Find where the given text appears and provide that cell's center as [X, Y] coordinate. 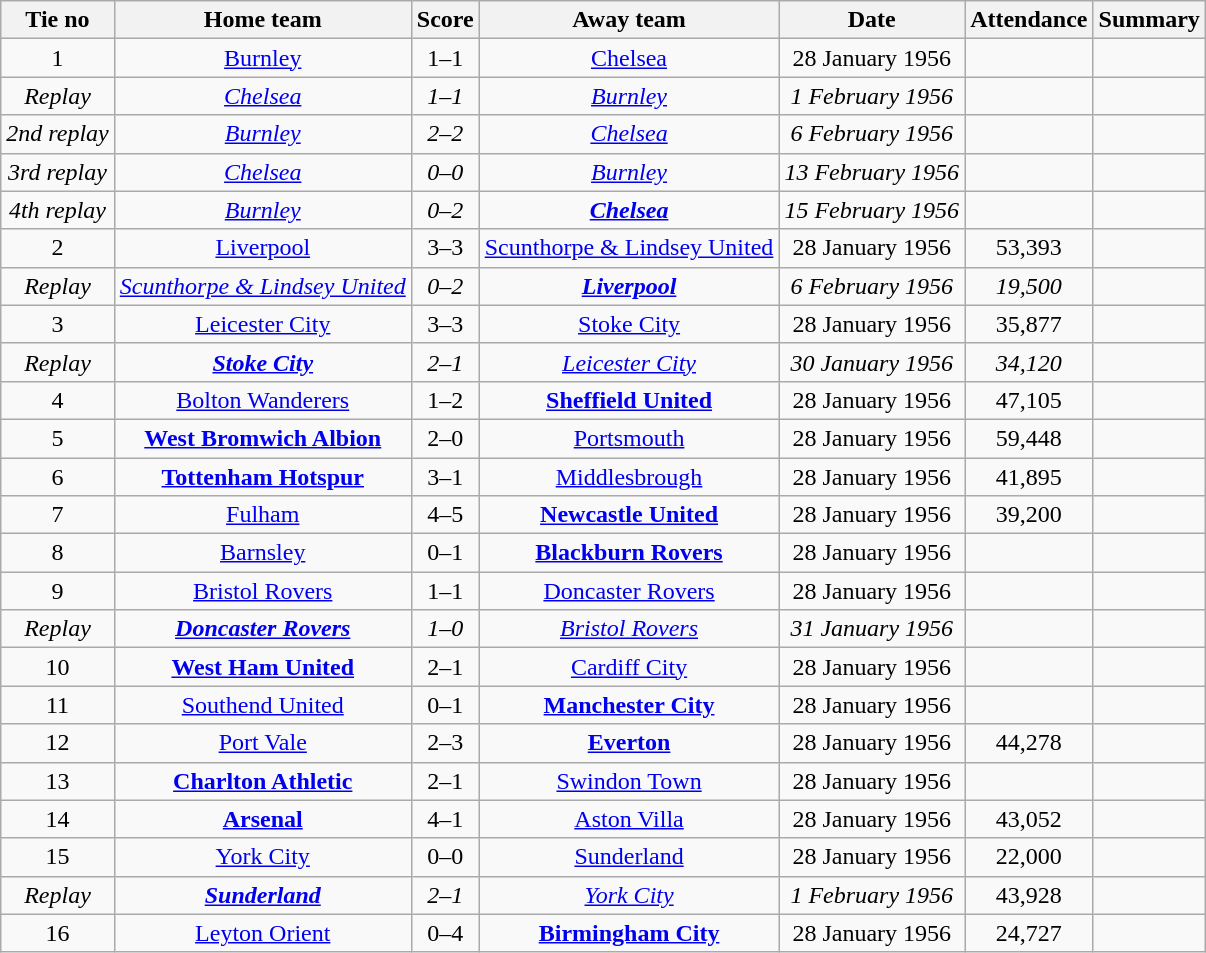
11 [58, 705]
1 [58, 58]
44,278 [1029, 743]
6 [58, 477]
Attendance [1029, 20]
4–5 [445, 515]
Blackburn Rovers [629, 553]
2 [58, 248]
Tottenham Hotspur [262, 477]
Home team [262, 20]
9 [58, 591]
34,120 [1029, 362]
3 [58, 324]
39,200 [1029, 515]
4th replay [58, 210]
15 February 1956 [872, 210]
Sheffield United [629, 400]
Newcastle United [629, 515]
2–3 [445, 743]
47,105 [1029, 400]
Aston Villa [629, 819]
1–2 [445, 400]
2nd replay [58, 134]
22,000 [1029, 857]
1–0 [445, 629]
Fulham [262, 515]
Manchester City [629, 705]
Barnsley [262, 553]
4 [58, 400]
3rd replay [58, 172]
35,877 [1029, 324]
12 [58, 743]
13 February 1956 [872, 172]
Portsmouth [629, 438]
8 [58, 553]
24,727 [1029, 933]
59,448 [1029, 438]
Leyton Orient [262, 933]
16 [58, 933]
Birmingham City [629, 933]
Bolton Wanderers [262, 400]
Date [872, 20]
Middlesbrough [629, 477]
2–0 [445, 438]
4–1 [445, 819]
Tie no [58, 20]
Away team [629, 20]
10 [58, 667]
Summary [1149, 20]
13 [58, 781]
19,500 [1029, 286]
5 [58, 438]
Cardiff City [629, 667]
41,895 [1029, 477]
Score [445, 20]
Everton [629, 743]
Port Vale [262, 743]
Arsenal [262, 819]
Southend United [262, 705]
West Bromwich Albion [262, 438]
West Ham United [262, 667]
43,928 [1029, 895]
14 [58, 819]
Swindon Town [629, 781]
0–4 [445, 933]
31 January 1956 [872, 629]
2–2 [445, 134]
43,052 [1029, 819]
3–1 [445, 477]
30 January 1956 [872, 362]
53,393 [1029, 248]
Charlton Athletic [262, 781]
15 [58, 857]
7 [58, 515]
